Scan for the cell matching the given text and deliver its (X, Y) coordinate at center. 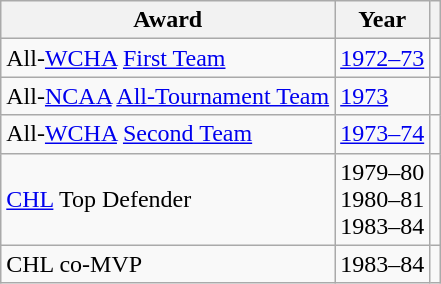
1973–74 (382, 134)
1979–801980–811983–84 (382, 199)
1983–84 (382, 264)
All-WCHA Second Team (168, 134)
1972–73 (382, 58)
Year (382, 20)
All-NCAA All-Tournament Team (168, 96)
1973 (382, 96)
Award (168, 20)
CHL Top Defender (168, 199)
CHL co-MVP (168, 264)
All-WCHA First Team (168, 58)
